Output the (x, y) coordinate of the center of the cell containing the given text.  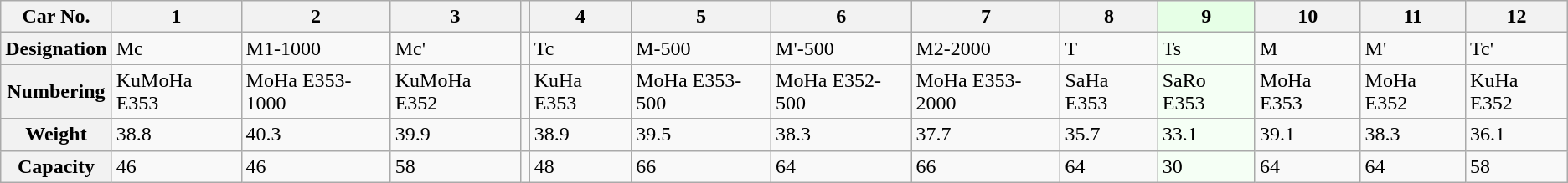
Car No. (56, 17)
Ts (1206, 48)
3 (456, 17)
MoHa E353 (1308, 92)
M2-2000 (986, 48)
10 (1308, 17)
8 (1109, 17)
12 (1517, 17)
Tc' (1517, 48)
MoHa E352-500 (841, 92)
6 (841, 17)
SaRo E353 (1206, 92)
MoHa E352 (1413, 92)
MoHa E353-1000 (316, 92)
30 (1206, 166)
36.1 (1517, 135)
KuHa E352 (1517, 92)
M'-500 (841, 48)
40.3 (316, 135)
T (1109, 48)
48 (580, 166)
11 (1413, 17)
Mc (176, 48)
KuMoHa E353 (176, 92)
MoHa E353-2000 (986, 92)
1 (176, 17)
KuHa E353 (580, 92)
7 (986, 17)
M1-1000 (316, 48)
Numbering (56, 92)
33.1 (1206, 135)
5 (702, 17)
38.9 (580, 135)
9 (1206, 17)
SaHa E353 (1109, 92)
35.7 (1109, 135)
Mc' (456, 48)
M-500 (702, 48)
Weight (56, 135)
37.7 (986, 135)
Designation (56, 48)
M' (1413, 48)
M (1308, 48)
38.8 (176, 135)
39.5 (702, 135)
Tc (580, 48)
KuMoHa E352 (456, 92)
Capacity (56, 166)
2 (316, 17)
39.1 (1308, 135)
39.9 (456, 135)
MoHa E353-500 (702, 92)
4 (580, 17)
